Output the [X, Y] coordinate of the center of the cell containing the given text.  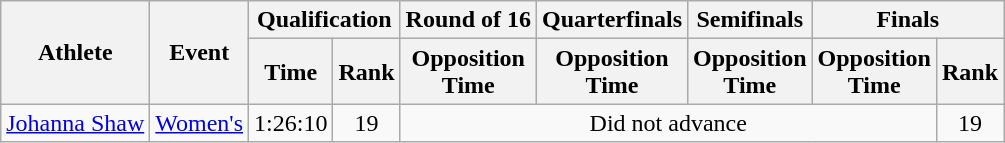
Round of 16 [468, 20]
Women's [200, 123]
Johanna Shaw [76, 123]
Did not advance [668, 123]
Qualification [325, 20]
Athlete [76, 52]
Semifinals [750, 20]
Quarterfinals [612, 20]
Finals [908, 20]
Time [291, 72]
Event [200, 52]
1:26:10 [291, 123]
